Return the (X, Y) coordinate for the center point of the cell that contains the specified text.  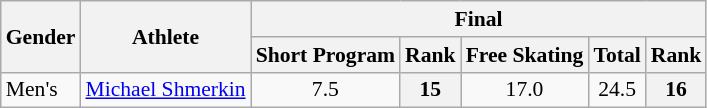
17.0 (525, 90)
Short Program (326, 55)
Free Skating (525, 55)
Gender (41, 36)
Athlete (165, 36)
15 (430, 90)
Final (479, 19)
Men's (41, 90)
Total (616, 55)
24.5 (616, 90)
Michael Shmerkin (165, 90)
7.5 (326, 90)
16 (676, 90)
